Search for the cell housing the specified text and yield its (x, y) center coordinate. 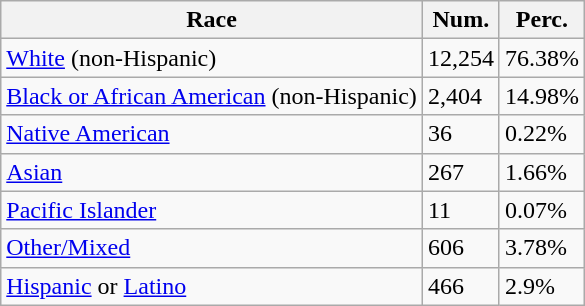
3.78% (542, 248)
2.9% (542, 286)
11 (460, 210)
1.66% (542, 172)
Num. (460, 20)
Hispanic or Latino (212, 286)
14.98% (542, 96)
466 (460, 286)
12,254 (460, 58)
606 (460, 248)
76.38% (542, 58)
Pacific Islander (212, 210)
Black or African American (non-Hispanic) (212, 96)
2,404 (460, 96)
White (non-Hispanic) (212, 58)
0.22% (542, 134)
36 (460, 134)
Other/Mixed (212, 248)
Asian (212, 172)
Native American (212, 134)
267 (460, 172)
Race (212, 20)
0.07% (542, 210)
Perc. (542, 20)
